Find where the given text appears and provide that cell's center as [x, y] coordinate. 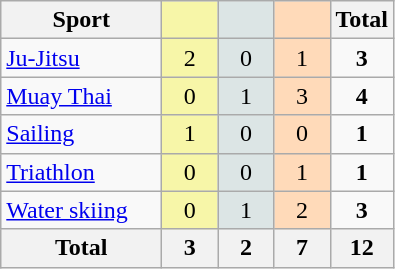
Sport [82, 20]
Triathlon [82, 172]
12 [362, 248]
Ju-Jitsu [82, 58]
7 [302, 248]
Muay Thai [82, 96]
4 [362, 96]
Water skiing [82, 210]
Sailing [82, 134]
